Determine the [X, Y] coordinate at the center of the cell enclosing the given text.  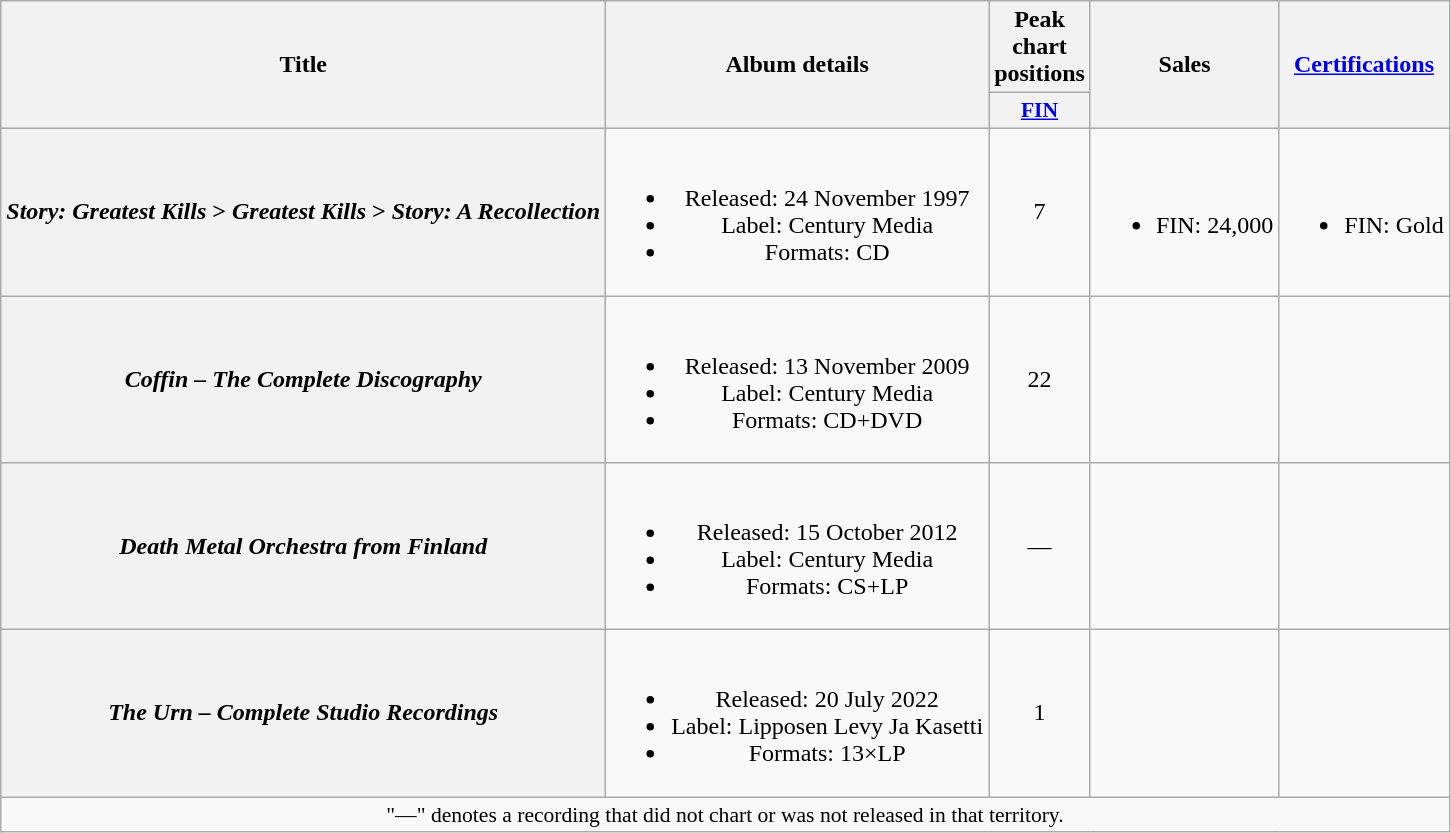
1 [1040, 714]
Released: 13 November 2009Label: Century MediaFormats: CD+DVD [798, 380]
FIN: Gold [1364, 212]
Peak chart positions [1040, 47]
— [1040, 546]
Released: 24 November 1997Label: Century MediaFormats: CD [798, 212]
FIN: 24,000 [1184, 212]
Title [304, 65]
Certifications [1364, 65]
Story: Greatest Kills > Greatest Kills > Story: A Recollection [304, 212]
Album details [798, 65]
Sales [1184, 65]
FIN [1040, 111]
"—" denotes a recording that did not chart or was not released in that territory. [725, 815]
Released: 15 October 2012Label: Century MediaFormats: CS+LP [798, 546]
22 [1040, 380]
7 [1040, 212]
Coffin – The Complete Discography [304, 380]
Death Metal Orchestra from Finland [304, 546]
The Urn – Complete Studio Recordings [304, 714]
Released: 20 July 2022Label: Lipposen Levy Ja KasettiFormats: 13×LP [798, 714]
